Determine the (X, Y) coordinate at the center of the cell enclosing the given text.  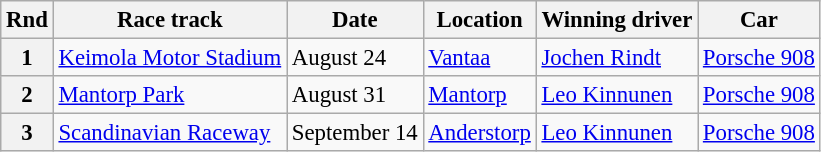
Winning driver (616, 20)
Mantorp (480, 95)
Anderstorp (480, 133)
3 (27, 133)
August 24 (354, 58)
Jochen Rindt (616, 58)
2 (27, 95)
Mantorp Park (170, 95)
Rnd (27, 20)
Date (354, 20)
Scandinavian Raceway (170, 133)
Race track (170, 20)
Keimola Motor Stadium (170, 58)
September 14 (354, 133)
Vantaa (480, 58)
Location (480, 20)
Car (760, 20)
1 (27, 58)
August 31 (354, 95)
